Pinpoint the cell where the given text exists, returning its (X, Y) midpoint coordinate. 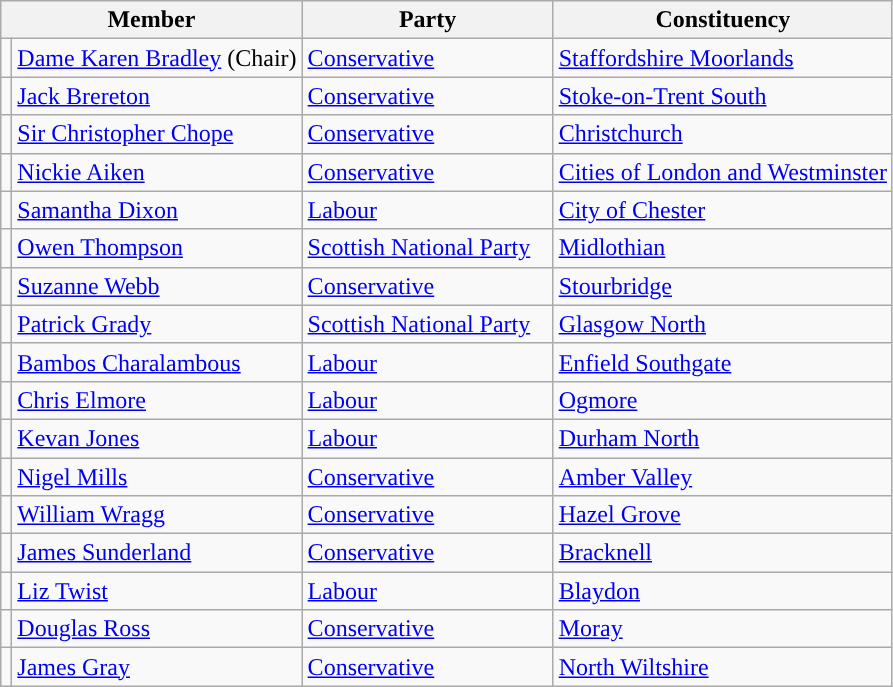
Suzanne Webb (157, 286)
Sir Christopher Chope (157, 134)
Bracknell (722, 553)
Cities of London and Westminster (722, 172)
Douglas Ross (157, 629)
Member (152, 20)
Glasgow North (722, 324)
Christchurch (722, 134)
Constituency (722, 20)
Moray (722, 629)
Jack Brereton (157, 96)
Durham North (722, 438)
Midlothian (722, 248)
Dame Karen Bradley (Chair) (157, 58)
Liz Twist (157, 591)
Staffordshire Moorlands (722, 58)
City of Chester (722, 210)
James Gray (157, 667)
Stourbridge (722, 286)
Amber Valley (722, 477)
Enfield Southgate (722, 362)
Chris Elmore (157, 400)
Stoke-on-Trent South (722, 96)
Owen Thompson (157, 248)
William Wragg (157, 515)
Nigel Mills (157, 477)
James Sunderland (157, 553)
North Wiltshire (722, 667)
Samantha Dixon (157, 210)
Patrick Grady (157, 324)
Ogmore (722, 400)
Party (428, 20)
Nickie Aiken (157, 172)
Kevan Jones (157, 438)
Blaydon (722, 591)
Hazel Grove (722, 515)
Bambos Charalambous (157, 362)
